Find where the given text appears and provide that cell's center as [X, Y] coordinate. 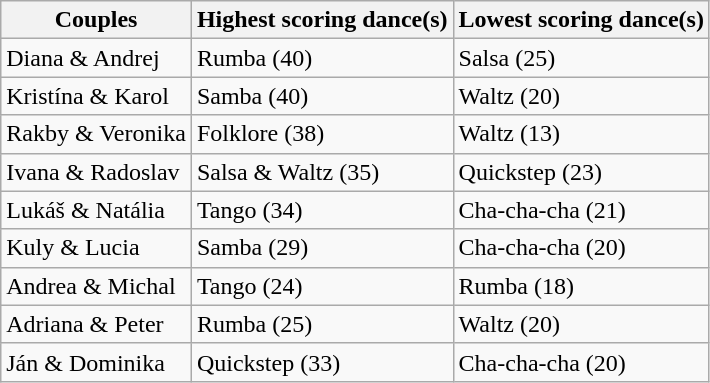
Quickstep (33) [322, 362]
Kristína & Karol [96, 96]
Samba (40) [322, 96]
Cha-cha-cha (21) [581, 210]
Adriana & Peter [96, 324]
Ján & Dominika [96, 362]
Salsa & Waltz (35) [322, 172]
Samba (29) [322, 248]
Rumba (18) [581, 286]
Lowest scoring dance(s) [581, 20]
Rumba (40) [322, 58]
Lukáš & Natália [96, 210]
Rakby & Veronika [96, 134]
Kuly & Lucia [96, 248]
Highest scoring dance(s) [322, 20]
Tango (24) [322, 286]
Folklore (38) [322, 134]
Tango (34) [322, 210]
Couples [96, 20]
Ivana & Radoslav [96, 172]
Rumba (25) [322, 324]
Andrea & Michal [96, 286]
Salsa (25) [581, 58]
Diana & Andrej [96, 58]
Waltz (13) [581, 134]
Quickstep (23) [581, 172]
